For the text-containing cell, return its midpoint in (x, y) coordinate format. 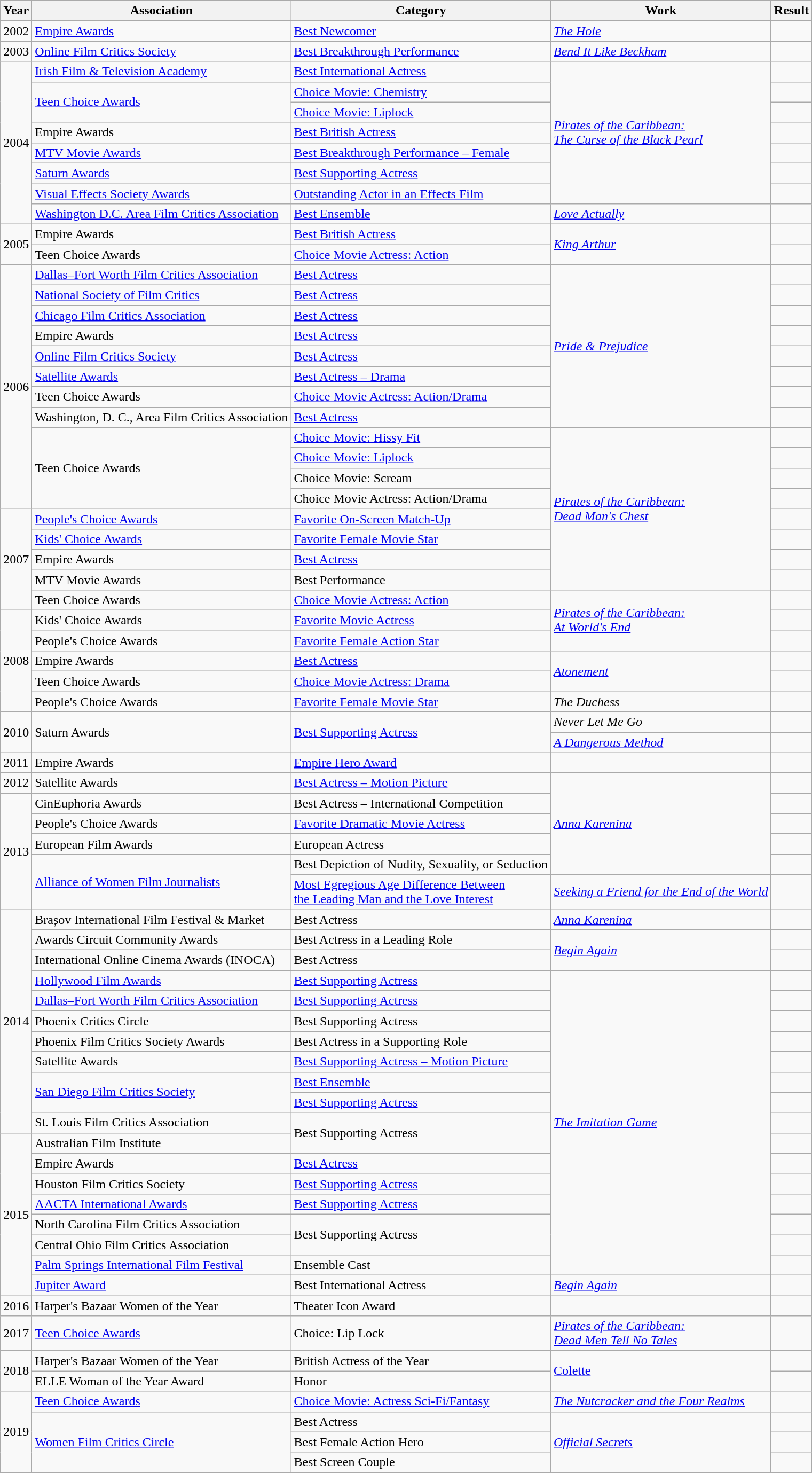
Pirates of the Caribbean: At World's End (661, 621)
Chicago Film Critics Association (161, 316)
Best Actress – Drama (421, 377)
St. Louis Film Critics Association (161, 1123)
Best Depiction of Nudity, Sexuality, or Seduction (421, 864)
2010 (16, 732)
Pride & Prejudice (661, 346)
Washington D.C. Area Film Critics Association (161, 214)
Irish Film & Television Academy (161, 72)
Association (161, 11)
Pirates of the Caribbean: The Curse of the Black Pearl (661, 132)
British Actress of the Year (421, 1361)
Favorite Female Action Star (421, 641)
Best Actress in a Leading Role (421, 940)
Hollywood Film Awards (161, 981)
Bend It Like Beckham (661, 51)
Choice Movie: Chemistry (421, 92)
Seeking a Friend for the End of the World (661, 892)
European Film Awards (161, 844)
2014 (16, 1021)
Atonement (661, 671)
Choice Movie: Scream (421, 478)
Visual Effects Society Awards (161, 193)
King Arthur (661, 244)
2007 (16, 559)
National Society of Film Critics (161, 295)
2005 (16, 244)
Colette (661, 1371)
A Dangerous Method (661, 742)
Australian Film Institute (161, 1143)
Brașov International Film Festival & Market (161, 919)
AACTA International Awards (161, 1204)
Work (661, 11)
2013 (16, 851)
Jupiter Award (161, 1286)
Honor (421, 1381)
Palm Springs International Film Festival (161, 1265)
Empire Hero Award (421, 763)
CinEuphoria Awards (161, 803)
The Duchess (661, 702)
Pirates of the Caribbean: Dead Man's Chest (661, 508)
Phoenix Film Critics Society Awards (161, 1041)
Houston Film Critics Society (161, 1184)
2012 (16, 783)
2017 (16, 1333)
Never Let Me Go (661, 722)
Ensemble Cast (421, 1265)
Best Screen Couple (421, 1462)
Favorite On-Screen Match-Up (421, 519)
Official Secrets (661, 1442)
2002 (16, 31)
Favorite Movie Actress (421, 621)
Awards Circuit Community Awards (161, 940)
2004 (16, 143)
Best Actress – Motion Picture (421, 783)
2008 (16, 661)
Category (421, 11)
Most Egregious Age Difference Between the Leading Man and the Love Interest (421, 892)
Alliance of Women Film Journalists (161, 881)
European Actress (421, 844)
Choice: Lip Lock (421, 1333)
Best Supporting Actress – Motion Picture (421, 1062)
Best Female Action Hero (421, 1442)
Best Newcomer (421, 31)
Outstanding Actor in an Effects Film (421, 193)
The Nutcracker and the Four Realms (661, 1401)
Best Performance (421, 579)
Favorite Dramatic Movie Actress (421, 824)
2003 (16, 51)
2006 (16, 387)
Choice Movie Actress: Drama (421, 681)
2016 (16, 1306)
The Hole (661, 31)
Best Actress – International Competition (421, 803)
Theater Icon Award (421, 1306)
2019 (16, 1432)
Best Breakthrough Performance (421, 51)
Year (16, 11)
2018 (16, 1371)
2015 (16, 1214)
Choice Movie: Hissy Fit (421, 437)
Love Actually (661, 214)
Choice Movie: Actress Sci-Fi/Fantasy (421, 1401)
Result (791, 11)
Central Ohio Film Critics Association (161, 1245)
International Online Cinema Awards (INOCA) (161, 960)
North Carolina Film Critics Association (161, 1224)
Pirates of the Caribbean: Dead Men Tell No Tales (661, 1333)
ELLE Woman of the Year Award (161, 1381)
Washington, D. C., Area Film Critics Association (161, 417)
The Imitation Game (661, 1123)
Best Breakthrough Performance – Female (421, 153)
Women Film Critics Circle (161, 1442)
San Diego Film Critics Society (161, 1092)
Best Actress in a Supporting Role (421, 1041)
2011 (16, 763)
Phoenix Critics Circle (161, 1021)
